Identify which cell holds the provided text, then report its (x, y) central coordinate. 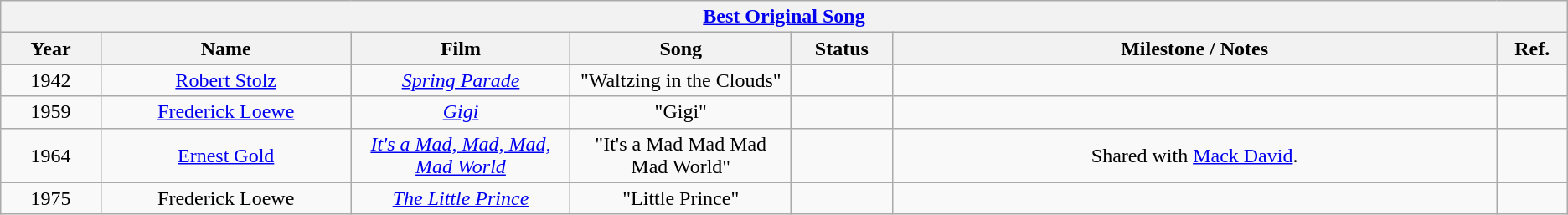
Ref. (1532, 49)
Spring Parade (461, 80)
"Gigi" (681, 112)
"Little Prince" (681, 198)
Gigi (461, 112)
"It's a Mad Mad Mad Mad World" (681, 156)
Name (226, 49)
Status (843, 49)
Robert Stolz (226, 80)
1959 (51, 112)
Milestone / Notes (1194, 49)
The Little Prince (461, 198)
1942 (51, 80)
Year (51, 49)
Film (461, 49)
Song (681, 49)
1964 (51, 156)
Best Original Song (784, 17)
"Waltzing in the Clouds" (681, 80)
1975 (51, 198)
Ernest Gold (226, 156)
Shared with Mack David. (1194, 156)
It's a Mad, Mad, Mad, Mad World (461, 156)
